Find where the given text appears and provide that cell's center as [X, Y] coordinate. 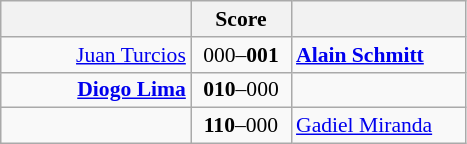
Diogo Lima [96, 90]
Juan Turcios [96, 55]
110–000 [241, 126]
Gadiel Miranda [378, 126]
Score [241, 19]
010–000 [241, 90]
Alain Schmitt [378, 55]
000–001 [241, 55]
